Search for the cell housing the specified text and yield its [X, Y] center coordinate. 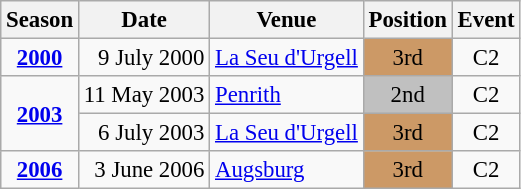
Venue [286, 20]
Date [144, 20]
Event [486, 20]
Augsburg [286, 170]
2006 [40, 170]
Penrith [286, 95]
6 July 2003 [144, 133]
Position [408, 20]
3 June 2006 [144, 170]
2000 [40, 58]
2nd [408, 95]
2003 [40, 114]
Season [40, 20]
9 July 2000 [144, 58]
11 May 2003 [144, 95]
